Output the (X, Y) coordinate of the center of the cell containing the given text.  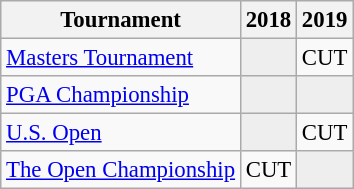
2018 (268, 20)
The Open Championship (121, 170)
U.S. Open (121, 133)
Tournament (121, 20)
2019 (325, 20)
PGA Championship (121, 95)
Masters Tournament (121, 58)
